Detect which cell encompasses the target text, then output its [X, Y] center coordinate. 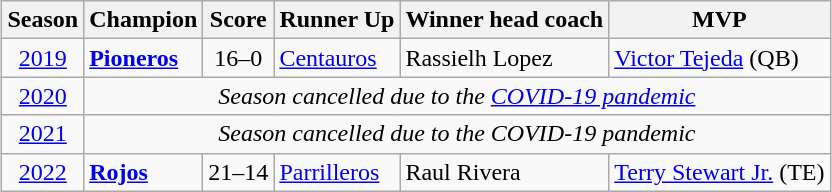
Season [43, 20]
Centauros [337, 58]
Victor Tejeda (QB) [720, 58]
21–14 [238, 172]
Pioneros [144, 58]
Rassielh Lopez [504, 58]
Raul Rivera [504, 172]
Winner head coach [504, 20]
2020 [43, 96]
2022 [43, 172]
Score [238, 20]
Rojos [144, 172]
MVP [720, 20]
2021 [43, 134]
2019 [43, 58]
Runner Up [337, 20]
Terry Stewart Jr. (TE) [720, 172]
Champion [144, 20]
Parrilleros [337, 172]
16–0 [238, 58]
